Find where the given text appears and provide that cell's center as (x, y) coordinate. 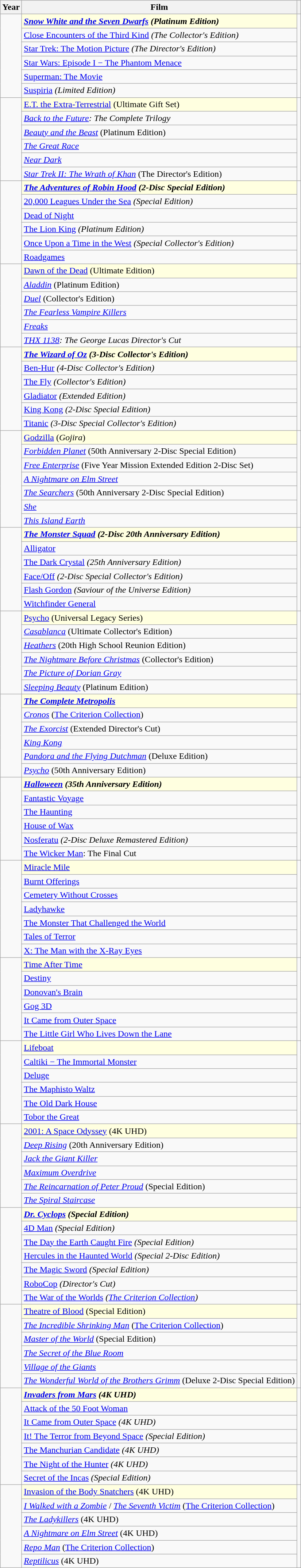
Master of the World (Special Edition) (159, 1339)
Forbidden Planet (50th Anniversary 2-Disc Special Edition) (159, 451)
Beauty and the Beast (Platinum Edition) (159, 132)
The Lion King (Platinum Edition) (159, 229)
Dawn of the Dead (Ultimate Edition) (159, 271)
Once Upon a Time in the West (Special Collector's Edition) (159, 243)
E.T. the Extra-Terrestrial (Ultimate Gift Set) (159, 104)
The Old Dark House (159, 1103)
Psycho (50th Anniversary Edition) (159, 770)
The Spiral Staircase (159, 1200)
Heathers (20th High School Reunion Edition) (159, 645)
The Incredible Shrinking Man (The Criterion Collection) (159, 1325)
It! The Terror from Beyond Space (Special Edition) (159, 1436)
The Picture of Dorian Gray (159, 673)
The Manchurian Candidate (4K UHD) (159, 1450)
Godzilla (Gojira) (159, 437)
Pandora and the Flying Dutchman (Deluxe Edition) (159, 756)
The Monster Squad (2-Disc 20th Anniversary Edition) (159, 534)
King Kong (159, 742)
Freaks (159, 326)
Invasion of the Body Snatchers (4K UHD) (159, 1491)
4D Man (Special Edition) (159, 1228)
The Exorcist (Extended Director's Cut) (159, 729)
The Wonderful World of the Brothers Grimm (Deluxe 2-Disc Special Edition) (159, 1381)
The Adventures of Robin Hood (2-Disc Special Edition) (159, 188)
Duel (Collector's Edition) (159, 299)
It Came from Outer Space (159, 1020)
Superman: The Movie (159, 77)
Halloween (35th Anniversary Edition) (159, 784)
X: The Man with the X-Ray Eyes (159, 951)
RoboCop (Director's Cut) (159, 1283)
The Fearless Vampire Killers (159, 312)
Lifeboat (159, 1048)
Dead of Night (159, 215)
House of Wax (159, 826)
Titanic (3-Disc Special Collector's Edition) (159, 424)
The Dark Crystal (25th Anniversary Edition) (159, 562)
The Secret of the Blue Room (159, 1353)
Donovan's Brain (159, 992)
It Came from Outer Space (4K UHD) (159, 1422)
A Nightmare on Elm Street (4K UHD) (159, 1533)
A Nightmare on Elm Street (159, 479)
Witchfinder General (159, 604)
This Island Earth (159, 520)
The Fly (Collector's Edition) (159, 382)
The Monster That Challenged the World (159, 923)
Free Enterprise (Five Year Mission Extended Edition 2-Disc Set) (159, 465)
Roadgames (159, 257)
Burnt Offerings (159, 881)
Invaders from Mars (4K UHD) (159, 1395)
Nosferatu (2-Disc Deluxe Remastered Edition) (159, 839)
Miracle Mile (159, 867)
The Reincarnation of Peter Proud (Special Edition) (159, 1186)
Deep Rising (20th Anniversary Edition) (159, 1145)
The Maphisto Waltz (159, 1089)
Flash Gordon (Saviour of the Universe Edition) (159, 590)
Cemetery Without Crosses (159, 895)
Repo Man (The Criterion Collection) (159, 1547)
The Day the Earth Caught Fire (Special Edition) (159, 1242)
Face/Off (2-Disc Special Collector's Edition) (159, 576)
Jack the Giant Killer (159, 1159)
The Searchers (50th Anniversary 2-Disc Special Edition) (159, 493)
Time After Time (159, 964)
Cronos (The Criterion Collection) (159, 715)
The Nightmare Before Christmas (Collector's Edition) (159, 659)
Hercules in the Haunted World (Special 2-Disc Edition) (159, 1256)
Reptilicus (4K UHD) (159, 1561)
Film (159, 7)
Caltiki − The Immortal Monster (159, 1062)
Deluge (159, 1076)
2001: A Space Odyssey (4K UHD) (159, 1131)
Year (11, 7)
Snow White and the Seven Dwarfs (Platinum Edition) (159, 21)
Ladyhawke (159, 909)
Alligator (159, 548)
The Haunting (159, 812)
Psycho (Universal Legacy Series) (159, 618)
Suspiria (Limited Edition) (159, 90)
Near Dark (159, 160)
Fantastic Voyage (159, 798)
Secret of the Incas (Special Edition) (159, 1478)
Close Encounters of the Third Kind (The Collector's Edition) (159, 35)
Destiny (159, 978)
Star Wars: Episode I − The Phantom Menace (159, 63)
Back to the Future: The Complete Trilogy (159, 118)
20,000 Leagues Under the Sea (Special Edition) (159, 202)
Aladdin (Platinum Edition) (159, 285)
Gog 3D (159, 1006)
The Great Race (159, 146)
The Complete Metropolis (159, 701)
Attack of the 50 Foot Woman (159, 1408)
Casablanca (Ultimate Collector's Edition) (159, 632)
Village of the Giants (159, 1367)
Theatre of Blood (Special Edition) (159, 1311)
She (159, 507)
The Wicker Man: The Final Cut (159, 854)
The Ladykillers (4K UHD) (159, 1520)
The Wizard of Oz (3-Disc Collector's Edition) (159, 354)
Ben-Hur (4-Disc Collector's Edition) (159, 368)
The Magic Sword (Special Edition) (159, 1269)
King Kong (2-Disc Special Edition) (159, 410)
Tobor the Great (159, 1117)
The Night of the Hunter (4K UHD) (159, 1464)
Dr. Cyclops (Special Edition) (159, 1214)
The Little Girl Who Lives Down the Lane (159, 1034)
Gladiator (Extended Edition) (159, 395)
Sleeping Beauty (Platinum Edition) (159, 687)
Star Trek II: The Wrath of Khan (The Director's Edition) (159, 174)
Tales of Terror (159, 937)
Star Trek: The Motion Picture (The Director's Edition) (159, 49)
I Walked with a Zombie / The Seventh Victim (The Criterion Collection) (159, 1506)
Maximum Overdrive (159, 1173)
The War of the Worlds (The Criterion Collection) (159, 1298)
THX 1138: The George Lucas Director's Cut (159, 340)
